Return the [X, Y] coordinate for the center point of the cell that contains the specified text.  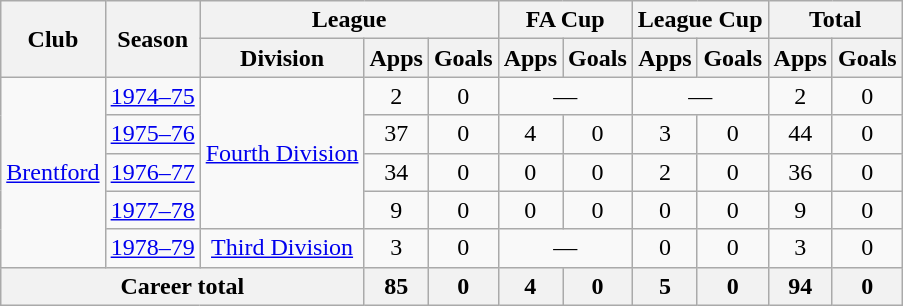
1977–78 [152, 210]
Season [152, 39]
Division [282, 58]
1975–76 [152, 134]
Club [53, 39]
League Cup [700, 20]
1976–77 [152, 172]
Career total [182, 286]
1974–75 [152, 96]
94 [800, 286]
44 [800, 134]
Third Division [282, 248]
5 [664, 286]
37 [396, 134]
Total [835, 20]
FA Cup [565, 20]
85 [396, 286]
Fourth Division [282, 153]
League [349, 20]
36 [800, 172]
Brentford [53, 172]
34 [396, 172]
1978–79 [152, 248]
